Scan for the cell matching the given text and deliver its [x, y] coordinate at center. 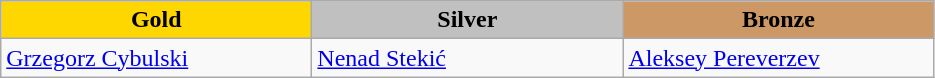
Bronze [778, 20]
Nenad Stekić [468, 58]
Grzegorz Cybulski [156, 58]
Aleksey Pereverzev [778, 58]
Silver [468, 20]
Gold [156, 20]
